Extract the (x, y) coordinate from the center of the cell holding the provided text.  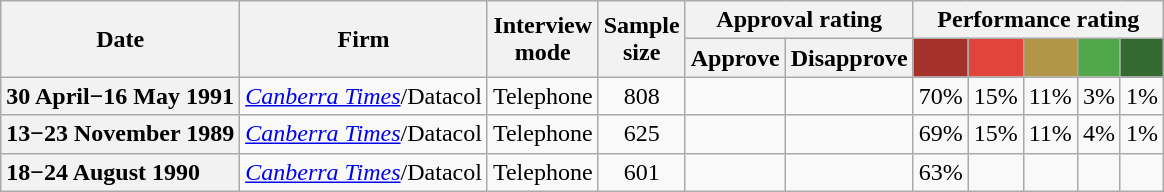
Samplesize (642, 39)
625 (642, 134)
808 (642, 96)
69% (940, 134)
Firm (364, 39)
3% (1098, 96)
Date (120, 39)
30 April−16 May 1991 (120, 96)
601 (642, 172)
70% (940, 96)
Disapprove (849, 58)
Approve (735, 58)
Approval rating (799, 20)
13−23 November 1989 (120, 134)
18−24 August 1990 (120, 172)
4% (1098, 134)
Performance rating (1038, 20)
63% (940, 172)
Interviewmode (542, 39)
